Identify which cell holds the provided text, then report its (X, Y) central coordinate. 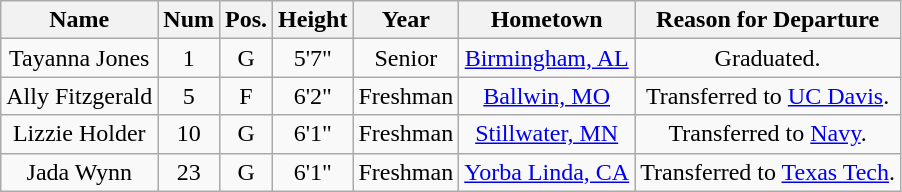
Jada Wynn (80, 172)
Transferred to Texas Tech. (768, 172)
Tayanna Jones (80, 58)
Birmingham, AL (547, 58)
10 (189, 134)
Year (406, 20)
Name (80, 20)
Ballwin, MO (547, 96)
Graduated. (768, 58)
F (246, 96)
Yorba Linda, CA (547, 172)
Stillwater, MN (547, 134)
Hometown (547, 20)
Height (313, 20)
Reason for Departure (768, 20)
Pos. (246, 20)
Senior (406, 58)
5'7" (313, 58)
Transferred to Navy. (768, 134)
1 (189, 58)
5 (189, 96)
Lizzie Holder (80, 134)
Ally Fitzgerald (80, 96)
6'2" (313, 96)
Num (189, 20)
Transferred to UC Davis. (768, 96)
23 (189, 172)
